Extract the (X, Y) coordinate from the center of the cell holding the provided text.  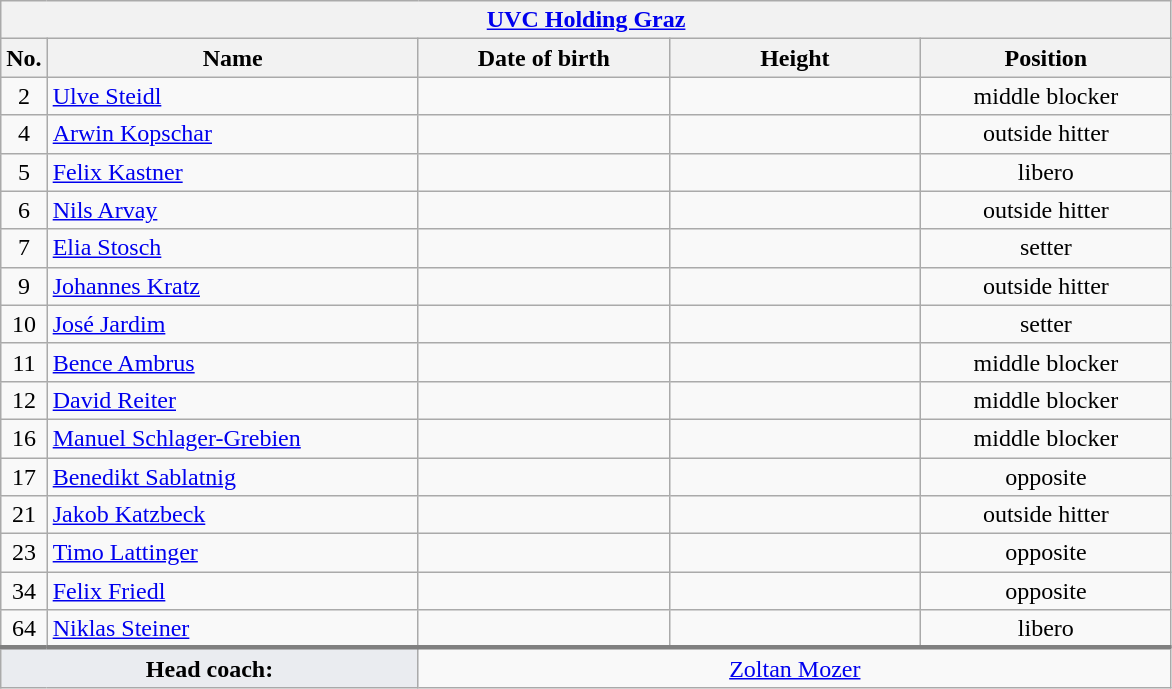
Benedikt Sablatnig (232, 477)
Elia Stosch (232, 248)
Zoltan Mozer (794, 668)
4 (24, 134)
Felix Friedl (232, 591)
Felix Kastner (232, 172)
Jakob Katzbeck (232, 515)
Arwin Kopschar (232, 134)
David Reiter (232, 400)
Nils Arvay (232, 210)
11 (24, 362)
2 (24, 96)
9 (24, 286)
21 (24, 515)
17 (24, 477)
Niklas Steiner (232, 629)
16 (24, 438)
12 (24, 400)
Position (1046, 58)
7 (24, 248)
34 (24, 591)
Manuel Schlager-Grebien (232, 438)
Head coach: (210, 668)
10 (24, 324)
Bence Ambrus (232, 362)
Date of birth (544, 58)
José Jardim (232, 324)
Name (232, 58)
Height (794, 58)
UVC Holding Graz (586, 20)
64 (24, 629)
No. (24, 58)
6 (24, 210)
5 (24, 172)
Johannes Kratz (232, 286)
Ulve Steidl (232, 96)
23 (24, 553)
Timo Lattinger (232, 553)
